Locate the cell with the specified text and output its (X, Y) center coordinate. 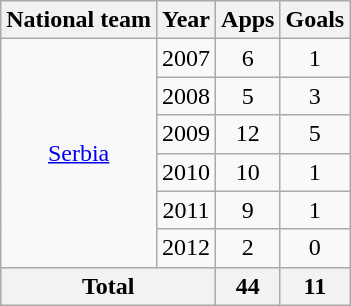
2012 (186, 248)
11 (315, 286)
2011 (186, 210)
Goals (315, 20)
9 (248, 210)
Serbia (79, 153)
National team (79, 20)
Total (108, 286)
0 (315, 248)
6 (248, 58)
12 (248, 134)
Apps (248, 20)
10 (248, 172)
44 (248, 286)
2008 (186, 96)
Year (186, 20)
2007 (186, 58)
2009 (186, 134)
2 (248, 248)
2010 (186, 172)
3 (315, 96)
